Pinpoint the cell where the given text exists, returning its [X, Y] midpoint coordinate. 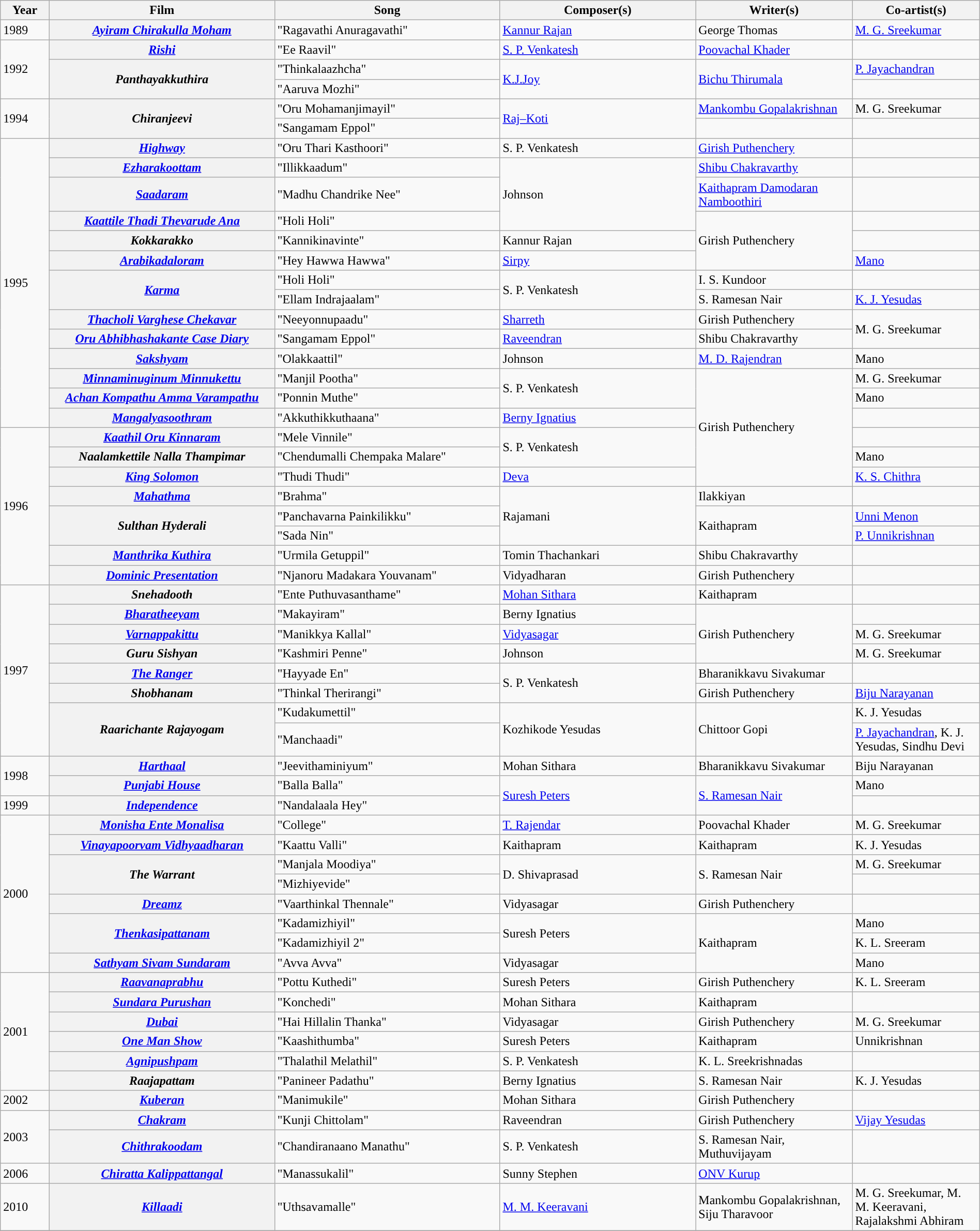
Kaithapram Damodaran Namboothiri [774, 194]
T. Rajendar [598, 825]
"Illikkaadum" [387, 167]
2003 [25, 1137]
"Aaruva Mozhi" [387, 89]
Bichu Thirumala [774, 79]
Achan Kompathu Amma Varampathu [162, 398]
P. Unnikrishnan [916, 535]
"Kadamizhiyil 2" [387, 943]
"Madhu Chandrike Nee" [387, 194]
Highway [162, 148]
Sakshyam [162, 359]
1995 [25, 283]
Rishi [162, 50]
Agnipushpam [162, 1061]
"Pottu Kuthedi" [387, 982]
"Brahma" [387, 496]
K. S. Chithra [916, 476]
Sundara Purushan [162, 1002]
Film [162, 10]
I. S. Kundoor [774, 280]
Ilakkiyan [774, 496]
"Olakkaattil" [387, 359]
King Solomon [162, 476]
Raavanaprabhu [162, 982]
"Panineer Padathu" [387, 1081]
Minnaminuginum Minnukettu [162, 378]
Karma [162, 290]
Arabikadaloram [162, 260]
"Hayyade En" [387, 673]
ONV Kurup [774, 1173]
George Thomas [774, 30]
1997 [25, 671]
Raajapattam [162, 1081]
"Manchaadi" [387, 739]
Composer(s) [598, 10]
"Uthsavamalle" [387, 1207]
Punjabi House [162, 786]
Kozhikode Yesudas [598, 730]
One Man Show [162, 1041]
"Njanoru Madakara Youvanam" [387, 575]
D. Shivaprasad [598, 874]
"Manimukile" [387, 1100]
Kokkarakko [162, 240]
Thacholi Varghese Chekavar [162, 319]
"Ee Raavil" [387, 50]
1999 [25, 805]
Snehadooth [162, 595]
Deva [598, 476]
Chiranjeevi [162, 118]
"Ellam Indrajaalam" [387, 300]
"Makayiram" [387, 614]
2000 [25, 894]
1994 [25, 118]
Naalamkettile Nalla Thampimar [162, 457]
"Thalathil Melathil" [387, 1061]
"Chandiranaano Manathu" [387, 1146]
"Kannikinavinte" [387, 240]
2006 [25, 1173]
Sulthan Hyderali [162, 526]
"Mizhiyevide" [387, 884]
Rajamani [598, 516]
"Kaashithumba" [387, 1041]
"College" [387, 825]
"Avva Avva" [387, 963]
Sunny Stephen [598, 1173]
"Akkuthikkuthaana" [387, 418]
Writer(s) [774, 10]
P. Jayachandran, K. J. Yesudas, Sindhu Devi [916, 739]
The Warrant [162, 874]
Sharreth [598, 319]
Vinayapoorvam Vidhyaadharan [162, 844]
"Manjala Moodiya" [387, 864]
"Sada Nin" [387, 535]
Bharatheeyam [162, 614]
1996 [25, 506]
1992 [25, 69]
Ezharakoottam [162, 167]
K.J.Joy [598, 79]
"Kaattu Valli" [387, 844]
"Panchavarna Painkilikku" [387, 516]
Sirpy [598, 260]
"Kadamizhiyil" [387, 924]
Unnikrishnan [916, 1041]
"Thinkalaazhcha" [387, 69]
S. Ramesan Nair, Muthuvijayam [774, 1146]
Shobhanam [162, 693]
Chithrakoodam [162, 1146]
"Ponnin Muthe" [387, 398]
"Ente Puthuvasanthame" [387, 595]
Vijay Yesudas [916, 1120]
"Vaarthinkal Thennale" [387, 904]
2010 [25, 1207]
Saadaram [162, 194]
Mankombu Gopalakrishnan, Siju Tharavoor [774, 1207]
Chiratta Kalippattangal [162, 1173]
Harthaal [162, 766]
1989 [25, 30]
Mankombu Gopalakrishnan [774, 109]
Chittoor Gopi [774, 730]
2002 [25, 1100]
Ayiram Chirakulla Moham [162, 30]
"Kashmiri Penne" [387, 654]
Raj–Koti [598, 118]
"Balla Balla" [387, 786]
"Jeevithaminiyum" [387, 766]
"Manassukalil" [387, 1173]
Sathyam Sivam Sundaram [162, 963]
Thenkasipattanam [162, 933]
M. M. Keeravani [598, 1207]
"Mele Vinnile" [387, 437]
Dubai [162, 1022]
Song [387, 10]
"Nandalaala Hey" [387, 805]
Varnappakittu [162, 634]
"Ragavathi Anuragavathi" [387, 30]
"Hey Hawwa Hawwa" [387, 260]
Mahathma [162, 496]
"Neeyonnupaadu" [387, 319]
Kaattile Thadi Thevarude Ana [162, 221]
The Ranger [162, 673]
Manthrika Kuthira [162, 555]
Oru Abhibhashakante Case Diary [162, 339]
Killaadi [162, 1207]
"Oru Mohamanjimayil" [387, 109]
Monisha Ente Monalisa [162, 825]
Raarichante Rajayogam [162, 730]
"Chendumalli Chempaka Malare" [387, 457]
Kaathil Oru Kinnaram [162, 437]
Mangalyasoothram [162, 418]
Guru Sishyan [162, 654]
"Manjil Pootha" [387, 378]
Independence [162, 805]
K. L. Sreekrishnadas [774, 1061]
"Oru Thari Kasthoori" [387, 148]
Chakram [162, 1120]
2001 [25, 1032]
Year [25, 10]
Dominic Presentation [162, 575]
"Thinkal Therirangi" [387, 693]
Panthayakkuthira [162, 79]
"Urmila Getuppil" [387, 555]
M. G. Sreekumar, M. M. Keeravani, Rajalakshmi Abhiram [916, 1207]
M. D. Rajendran [774, 359]
Unni Menon [916, 516]
P. Jayachandran [916, 69]
"Kudakumettil" [387, 713]
Co-artist(s) [916, 10]
"Manikkya Kallal" [387, 634]
Kuberan [162, 1100]
"Thudi Thudi" [387, 476]
1998 [25, 776]
Tomin Thachankari [598, 555]
"Kunji Chittolam" [387, 1120]
Vidyadharan [598, 575]
"Hai Hillalin Thanka" [387, 1022]
"Konchedi" [387, 1002]
Dreamz [162, 904]
